Scan for the cell matching the given text and deliver its (X, Y) coordinate at center. 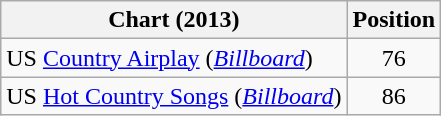
Position (394, 20)
Chart (2013) (174, 20)
86 (394, 96)
US Country Airplay (Billboard) (174, 58)
US Hot Country Songs (Billboard) (174, 96)
76 (394, 58)
